Search for the cell housing the specified text and yield its (X, Y) center coordinate. 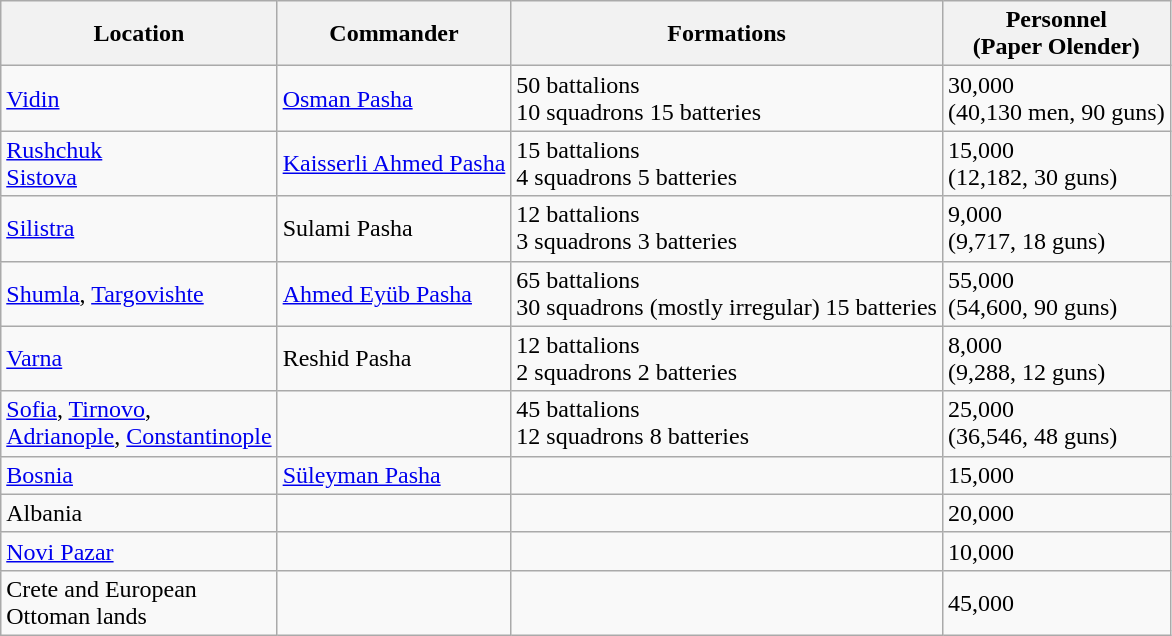
Osman Pasha (394, 98)
Varna (139, 358)
Sulami Pasha (394, 228)
20,000 (1056, 513)
10,000 (1056, 551)
Süleyman Pasha (394, 475)
50 battalions10 squadrons 15 batteries (727, 98)
8,000(9,288, 12 guns) (1056, 358)
Silistra (139, 228)
Reshid Pasha (394, 358)
Location (139, 34)
55,000(54,600, 90 guns) (1056, 294)
15,000 (1056, 475)
30,000(40,130 men, 90 guns) (1056, 98)
Bosnia (139, 475)
Ahmed Eyüb Pasha (394, 294)
Shumla, Targovishte (139, 294)
9,000(9,717, 18 guns) (1056, 228)
25,000(36,546, 48 guns) (1056, 424)
15 battalions4 squadrons 5 batteries (727, 164)
Vidin (139, 98)
Kaisserli Ahmed Pasha (394, 164)
Formations (727, 34)
Albania (139, 513)
Personnel(Paper Olender) (1056, 34)
45,000 (1056, 602)
Sofia, Tirnovo,Adrianople, Constantinople (139, 424)
15,000(12,182, 30 guns) (1056, 164)
RushchukSistova (139, 164)
Commander (394, 34)
Novi Pazar (139, 551)
12 battalions3 squadrons 3 batteries (727, 228)
65 battalions30 squadrons (mostly irregular) 15 batteries (727, 294)
45 battalions12 squadrons 8 batteries (727, 424)
12 battalions2 squadrons 2 batteries (727, 358)
Crete and EuropeanOttoman lands (139, 602)
